Extract the (X, Y) coordinate from the center of the cell holding the provided text.  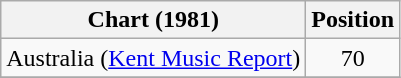
Position (353, 20)
Australia (Kent Music Report) (154, 58)
Chart (1981) (154, 20)
70 (353, 58)
